Return the (x, y) coordinate for the center point of the cell that contains the specified text.  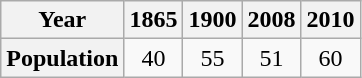
Year (62, 20)
2010 (330, 20)
40 (154, 58)
55 (212, 58)
1865 (154, 20)
51 (272, 58)
1900 (212, 20)
60 (330, 58)
2008 (272, 20)
Population (62, 58)
